Identify which cell holds the provided text, then report its (X, Y) central coordinate. 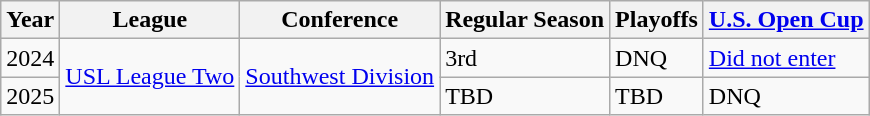
League (150, 20)
Southwest Division (340, 77)
USL League Two (150, 77)
Playoffs (657, 20)
3rd (525, 58)
U.S. Open Cup (786, 20)
2025 (30, 96)
2024 (30, 58)
Year (30, 20)
Conference (340, 20)
Did not enter (786, 58)
Regular Season (525, 20)
